Locate the cell with the specified text and output its [X, Y] center coordinate. 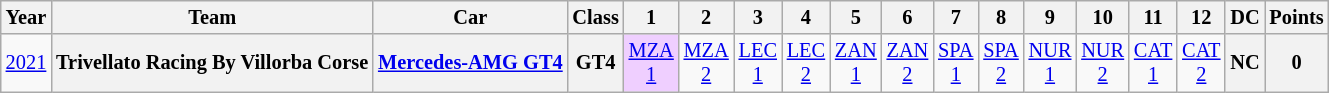
5 [856, 17]
CAT1 [1153, 63]
4 [806, 17]
Mercedes-AMG GT4 [470, 63]
6 [908, 17]
Car [470, 17]
9 [1050, 17]
SPA2 [1000, 63]
DC [1244, 17]
Points [1297, 17]
Trivellato Racing By Villorba Corse [212, 63]
GT4 [596, 63]
Class [596, 17]
0 [1297, 63]
MZA1 [652, 63]
NC [1244, 63]
10 [1102, 17]
3 [758, 17]
CAT2 [1201, 63]
12 [1201, 17]
NUR2 [1102, 63]
ZAN1 [856, 63]
7 [956, 17]
MZA2 [706, 63]
Team [212, 17]
SPA1 [956, 63]
8 [1000, 17]
LEC1 [758, 63]
1 [652, 17]
LEC2 [806, 63]
2021 [26, 63]
NUR1 [1050, 63]
ZAN2 [908, 63]
2 [706, 17]
11 [1153, 17]
Year [26, 17]
